Find where the given text appears and provide that cell's center as [X, Y] coordinate. 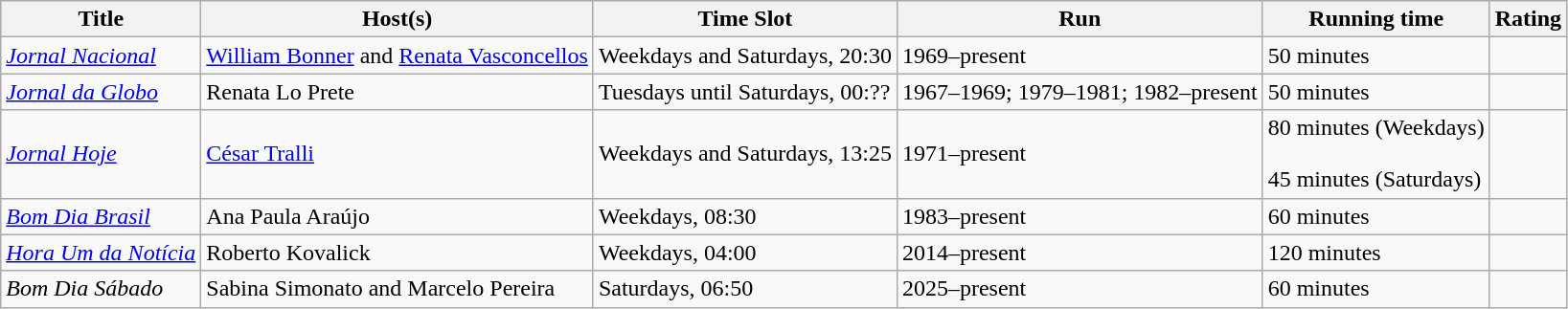
Weekdays and Saturdays, 20:30 [745, 55]
Weekdays, 08:30 [745, 216]
Bom Dia Brasil [102, 216]
Tuesdays until Saturdays, 00:?? [745, 92]
Jornal Nacional [102, 55]
1983–present [1079, 216]
Ana Paula Araújo [398, 216]
2025–present [1079, 289]
1971–present [1079, 154]
César Tralli [398, 154]
Rating [1528, 19]
2014–present [1079, 253]
Running time [1375, 19]
120 minutes [1375, 253]
Bom Dia Sábado [102, 289]
Hora Um da Notícia [102, 253]
80 minutes (Weekdays)45 minutes (Saturdays) [1375, 154]
Jornal Hoje [102, 154]
Title [102, 19]
William Bonner and Renata Vasconcellos [398, 55]
Run [1079, 19]
Jornal da Globo [102, 92]
Weekdays, 04:00 [745, 253]
Host(s) [398, 19]
Weekdays and Saturdays, 13:25 [745, 154]
Renata Lo Prete [398, 92]
Roberto Kovalick [398, 253]
1967–1969; 1979–1981; 1982–present [1079, 92]
Time Slot [745, 19]
Saturdays, 06:50 [745, 289]
Sabina Simonato and Marcelo Pereira [398, 289]
1969–present [1079, 55]
